Pinpoint the cell where the given text exists, returning its [x, y] midpoint coordinate. 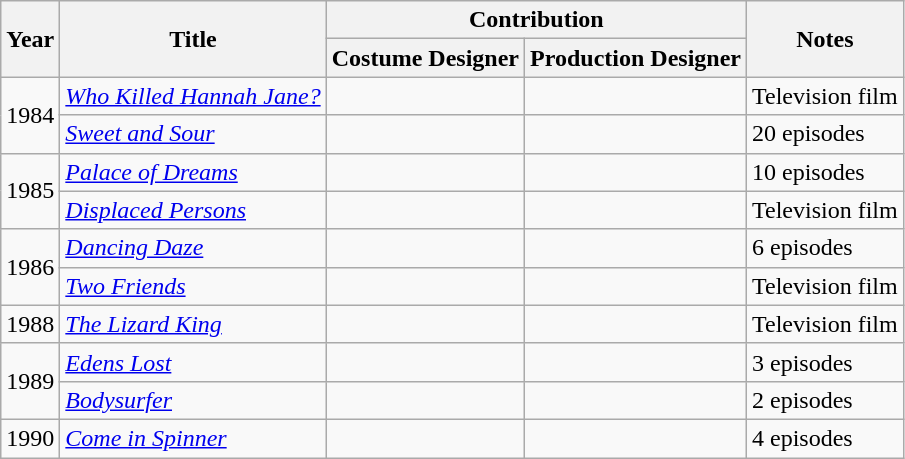
Costume Designer [425, 58]
20 episodes [826, 134]
1985 [30, 191]
1989 [30, 381]
6 episodes [826, 248]
Bodysurfer [193, 400]
Come in Spinner [193, 438]
Who Killed Hannah Jane? [193, 96]
4 episodes [826, 438]
Title [193, 39]
The Lizard King [193, 324]
3 episodes [826, 362]
Notes [826, 39]
2 episodes [826, 400]
Edens Lost [193, 362]
Displaced Persons [193, 210]
1990 [30, 438]
10 episodes [826, 172]
1986 [30, 267]
1984 [30, 115]
Dancing Daze [193, 248]
Production Designer [636, 58]
Sweet and Sour [193, 134]
1988 [30, 324]
Two Friends [193, 286]
Contribution [536, 20]
Year [30, 39]
Palace of Dreams [193, 172]
